Extract the (X, Y) coordinate from the center of the cell holding the provided text.  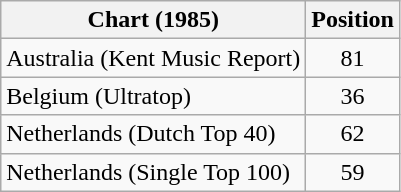
59 (353, 172)
Belgium (Ultratop) (154, 96)
62 (353, 134)
81 (353, 58)
Netherlands (Single Top 100) (154, 172)
Chart (1985) (154, 20)
Netherlands (Dutch Top 40) (154, 134)
Australia (Kent Music Report) (154, 58)
36 (353, 96)
Position (353, 20)
